Search for the cell housing the specified text and yield its [x, y] center coordinate. 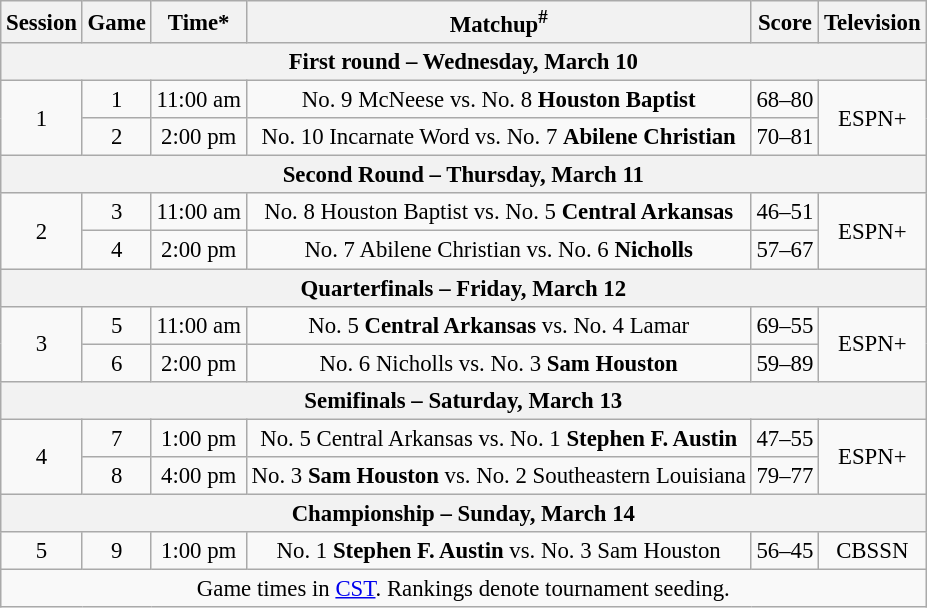
79–77 [785, 476]
No. 9 McNeese vs. No. 8 Houston Baptist [498, 100]
No. 10 Incarnate Word vs. No. 7 Abilene Christian [498, 137]
Second Round – Thursday, March 11 [464, 175]
Score [785, 22]
Game times in CST. Rankings denote tournament seeding. [464, 588]
57–67 [785, 250]
46–51 [785, 213]
No. 8 Houston Baptist vs. No. 5 Central Arkansas [498, 213]
Quarterfinals – Friday, March 12 [464, 288]
Championship – Sunday, March 14 [464, 513]
6 [116, 363]
Game [116, 22]
68–80 [785, 100]
59–89 [785, 363]
Semifinals – Saturday, March 13 [464, 400]
No. 5 Central Arkansas vs. No. 4 Lamar [498, 325]
56–45 [785, 551]
First round – Wednesday, March 10 [464, 62]
8 [116, 476]
69–55 [785, 325]
4:00 pm [198, 476]
Session [42, 22]
9 [116, 551]
Time* [198, 22]
47–55 [785, 438]
No. 6 Nicholls vs. No. 3 Sam Houston [498, 363]
No. 3 Sam Houston vs. No. 2 Southeastern Louisiana [498, 476]
Television [872, 22]
CBSSN [872, 551]
No. 1 Stephen F. Austin vs. No. 3 Sam Houston [498, 551]
70–81 [785, 137]
No. 7 Abilene Christian vs. No. 6 Nicholls [498, 250]
No. 5 Central Arkansas vs. No. 1 Stephen F. Austin [498, 438]
7 [116, 438]
Matchup# [498, 22]
